Locate the cell with the specified text and output its [X, Y] center coordinate. 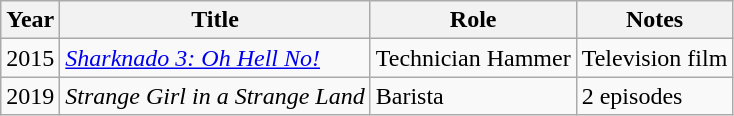
Barista [473, 96]
Sharknado 3: Oh Hell No! [215, 58]
Notes [654, 20]
Year [30, 20]
Title [215, 20]
2015 [30, 58]
Technician Hammer [473, 58]
Television film [654, 58]
2019 [30, 96]
2 episodes [654, 96]
Strange Girl in a Strange Land [215, 96]
Role [473, 20]
